Determine the (x, y) coordinate at the center of the cell enclosing the given text.  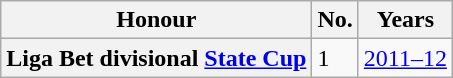
2011–12 (405, 58)
1 (335, 58)
Years (405, 20)
Honour (156, 20)
No. (335, 20)
Liga Bet divisional State Cup (156, 58)
